Capture the cell that displays the provided text and extract its (x, y) central coordinate. 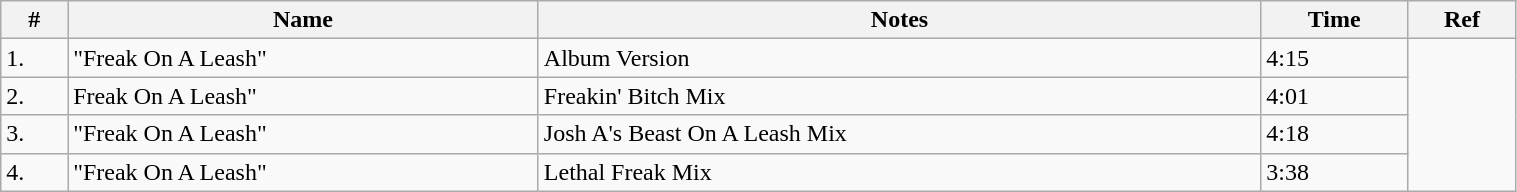
3:38 (1334, 172)
Name (304, 20)
Notes (899, 20)
4. (34, 172)
Josh A's Beast On A Leash Mix (899, 134)
Freakin' Bitch Mix (899, 96)
2. (34, 96)
Freak On A Leash" (304, 96)
Album Version (899, 58)
4:01 (1334, 96)
Lethal Freak Mix (899, 172)
# (34, 20)
Time (1334, 20)
Ref (1462, 20)
4:18 (1334, 134)
1. (34, 58)
3. (34, 134)
4:15 (1334, 58)
